Locate the cell with the specified text and output its (x, y) center coordinate. 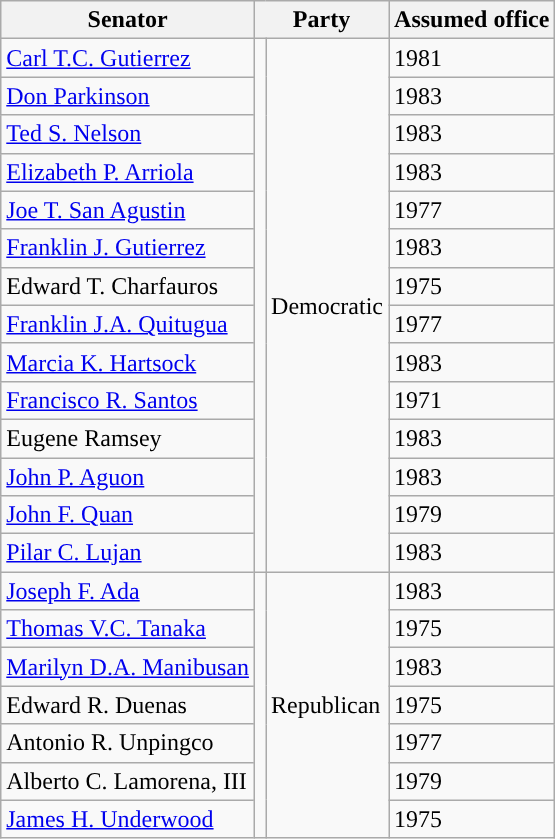
John P. Aguon (128, 477)
Joe T. San Agustin (128, 210)
Eugene Ramsey (128, 438)
Carl T.C. Gutierrez (128, 58)
Marilyn D.A. Manibusan (128, 667)
Marcia K. Hartsock (128, 362)
Elizabeth P. Arriola (128, 172)
Franklin J. Gutierrez (128, 248)
Pilar C. Lujan (128, 553)
Democratic (328, 306)
Edward R. Duenas (128, 705)
John F. Quan (128, 515)
Thomas V.C. Tanaka (128, 629)
Ted S. Nelson (128, 134)
Republican (328, 705)
James H. Underwood (128, 819)
Alberto C. Lamorena, III (128, 781)
Party (321, 20)
1981 (472, 58)
Edward T. Charfauros (128, 286)
Antonio R. Unpingco (128, 743)
Francisco R. Santos (128, 400)
1971 (472, 400)
Franklin J.A. Quitugua (128, 324)
Assumed office (472, 20)
Joseph F. Ada (128, 591)
Don Parkinson (128, 96)
Senator (128, 20)
